Return the (X, Y) coordinate for the center point of the cell that contains the specified text.  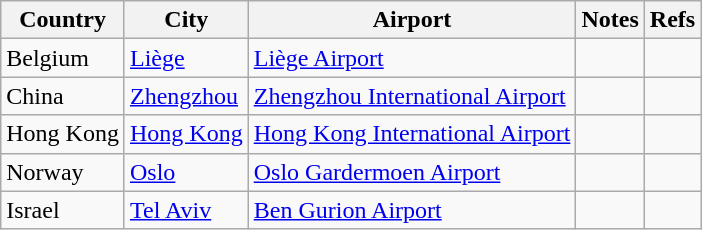
Liège Airport (412, 58)
China (63, 96)
Notes (610, 20)
Belgium (63, 58)
Liège (186, 58)
Zhengzhou (186, 96)
Refs (672, 20)
Oslo (186, 172)
Zhengzhou International Airport (412, 96)
Oslo Gardermoen Airport (412, 172)
Norway (63, 172)
Country (63, 20)
Tel Aviv (186, 210)
Airport (412, 20)
Hong Kong International Airport (412, 134)
Israel (63, 210)
Ben Gurion Airport (412, 210)
City (186, 20)
